Determine the [X, Y] coordinate at the center of the cell enclosing the given text.  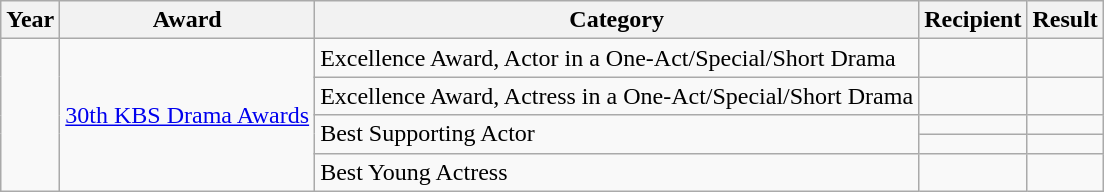
Result [1065, 20]
Excellence Award, Actor in a One-Act/Special/Short Drama [617, 58]
Excellence Award, Actress in a One-Act/Special/Short Drama [617, 96]
Award [188, 20]
Best Young Actress [617, 172]
Best Supporting Actor [617, 134]
Category [617, 20]
Recipient [973, 20]
30th KBS Drama Awards [188, 115]
Year [30, 20]
